Search for the cell housing the specified text and yield its (x, y) center coordinate. 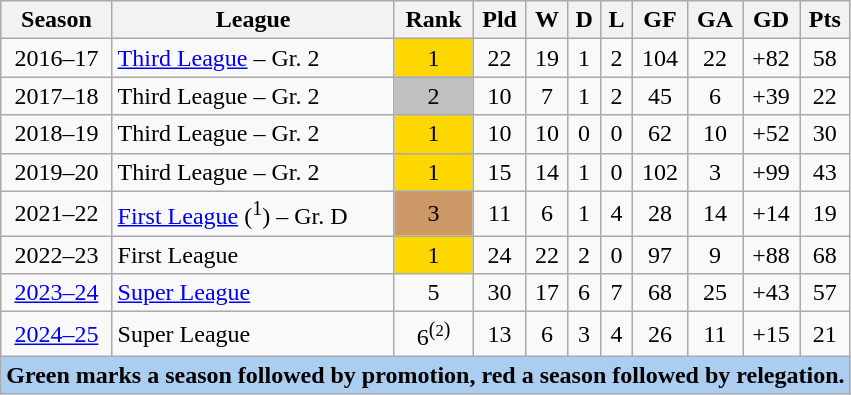
45 (660, 96)
102 (660, 172)
2024–25 (56, 334)
97 (660, 255)
+88 (772, 255)
Green marks a season followed by promotion, red a season followed by relegation. (426, 375)
First League (253, 255)
26 (660, 334)
57 (826, 293)
+43 (772, 293)
+15 (772, 334)
104 (660, 58)
6(2) (434, 334)
2016–17 (56, 58)
GA (714, 20)
+82 (772, 58)
15 (500, 172)
2023–24 (56, 293)
+14 (772, 214)
24 (500, 255)
GF (660, 20)
43 (826, 172)
21 (826, 334)
First League (1) – Gr. D (253, 214)
+99 (772, 172)
2021–22 (56, 214)
5 (434, 293)
2018–19 (56, 134)
+39 (772, 96)
Pts (826, 20)
Pld (500, 20)
+52 (772, 134)
W (546, 20)
28 (660, 214)
25 (714, 293)
League (253, 20)
2019–20 (56, 172)
Season (56, 20)
9 (714, 255)
62 (660, 134)
58 (826, 58)
GD (772, 20)
17 (546, 293)
D (584, 20)
2017–18 (56, 96)
13 (500, 334)
Rank (434, 20)
2022–23 (56, 255)
L (617, 20)
